Capture the cell that displays the provided text and extract its (x, y) central coordinate. 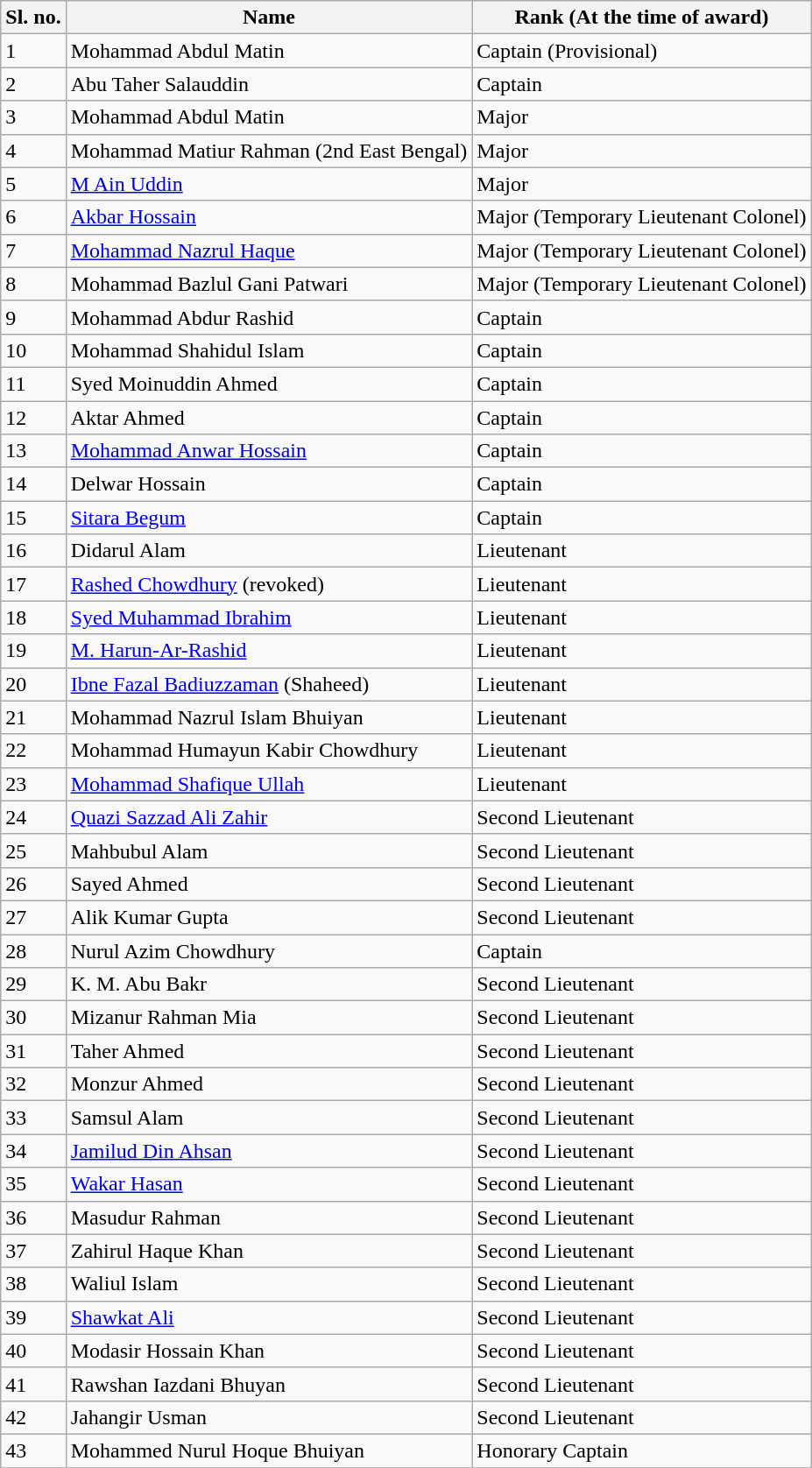
18 (33, 618)
Abu Taher Salauddin (269, 84)
12 (33, 418)
26 (33, 884)
Sitara Begum (269, 518)
11 (33, 384)
Waliul Islam (269, 1284)
21 (33, 717)
15 (33, 518)
Mohammad Humayun Kabir Chowdhury (269, 751)
Samsul Alam (269, 1118)
36 (33, 1217)
2 (33, 84)
Zahirul Haque Khan (269, 1251)
7 (33, 251)
Modasir Hossain Khan (269, 1351)
Syed Moinuddin Ahmed (269, 384)
Rawshan Iazdani Bhuyan (269, 1384)
29 (33, 985)
19 (33, 651)
Nurul Azim Chowdhury (269, 950)
20 (33, 684)
1 (33, 51)
M Ain Uddin (269, 184)
3 (33, 117)
Name (269, 18)
Mohammad Matiur Rahman (2nd East Bengal) (269, 151)
Mohammad Shahidul Islam (269, 350)
Mahbubul Alam (269, 850)
Mohammad Nazrul Haque (269, 251)
Sl. no. (33, 18)
Mohammad Shafique Ullah (269, 784)
Masudur Rahman (269, 1217)
5 (33, 184)
27 (33, 917)
38 (33, 1284)
Mohammad Anwar Hossain (269, 451)
Taher Ahmed (269, 1051)
Shawkat Ali (269, 1317)
6 (33, 217)
M. Harun-Ar-Rashid (269, 651)
Wakar Hasan (269, 1184)
Syed Muhammad Ibrahim (269, 618)
Mohammed Nurul Hoque Bhuiyan (269, 1450)
32 (33, 1084)
Monzur Ahmed (269, 1084)
Mizanur Rahman Mia (269, 1018)
33 (33, 1118)
35 (33, 1184)
43 (33, 1450)
23 (33, 784)
10 (33, 350)
41 (33, 1384)
Mohammad Abdur Rashid (269, 317)
Sayed Ahmed (269, 884)
Alik Kumar Gupta (269, 917)
Quazi Sazzad Ali Zahir (269, 817)
28 (33, 950)
39 (33, 1317)
K. M. Abu Bakr (269, 985)
Rashed Chowdhury (revoked) (269, 584)
37 (33, 1251)
9 (33, 317)
Mohammad Bazlul Gani Patwari (269, 284)
22 (33, 751)
Jamilud Din Ahsan (269, 1151)
14 (33, 484)
40 (33, 1351)
Jahangir Usman (269, 1417)
Delwar Hossain (269, 484)
Didarul Alam (269, 551)
34 (33, 1151)
30 (33, 1018)
25 (33, 850)
17 (33, 584)
42 (33, 1417)
8 (33, 284)
Ibne Fazal Badiuzzaman (Shaheed) (269, 684)
Rank (At the time of award) (641, 18)
Aktar Ahmed (269, 418)
Akbar Hossain (269, 217)
Honorary Captain (641, 1450)
24 (33, 817)
16 (33, 551)
4 (33, 151)
13 (33, 451)
31 (33, 1051)
Mohammad Nazrul Islam Bhuiyan (269, 717)
Captain (Provisional) (641, 51)
